Search for the cell housing the specified text and yield its [X, Y] center coordinate. 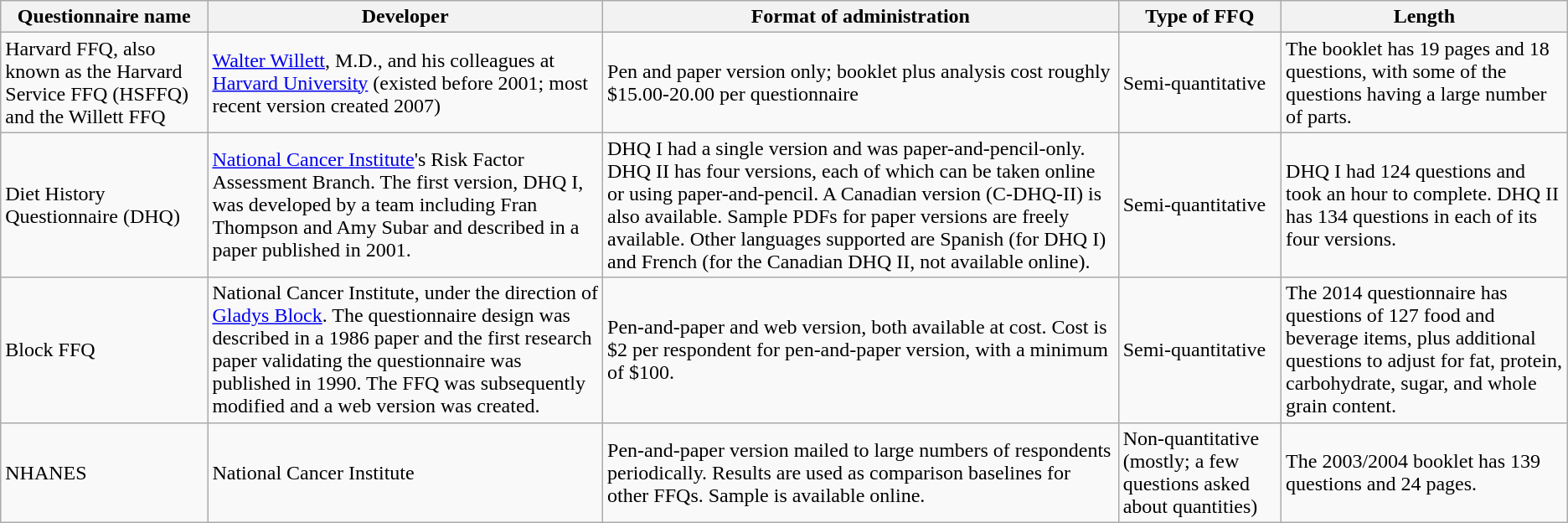
Non-quantitative (mostly; a few questions asked about quantities) [1199, 473]
National Cancer Institute [405, 473]
Harvard FFQ, also known as the Harvard Service FFQ (HSFFQ) and the Willett FFQ [104, 82]
Pen-and-paper and web version, both available at cost. Cost is $2 per respondent for pen-and-paper version, with a minimum of $100. [861, 350]
DHQ I had 124 questions and took an hour to complete. DHQ II has 134 questions in each of its four versions. [1425, 205]
Pen and paper version only; booklet plus analysis cost roughly $15.00-20.00 per questionnaire [861, 82]
Questionnaire name [104, 17]
The 2003/2004 booklet has 139 questions and 24 pages. [1425, 473]
Developer [405, 17]
Walter Willett, M.D., and his colleagues at Harvard University (existed before 2001; most recent version created 2007) [405, 82]
NHANES [104, 473]
Diet History Questionnaire (DHQ) [104, 205]
Format of administration [861, 17]
Block FFQ [104, 350]
Type of FFQ [1199, 17]
Length [1425, 17]
The booklet has 19 pages and 18 questions, with some of the questions having a large number of parts. [1425, 82]
